Pinpoint the cell where the given text exists, returning its [X, Y] midpoint coordinate. 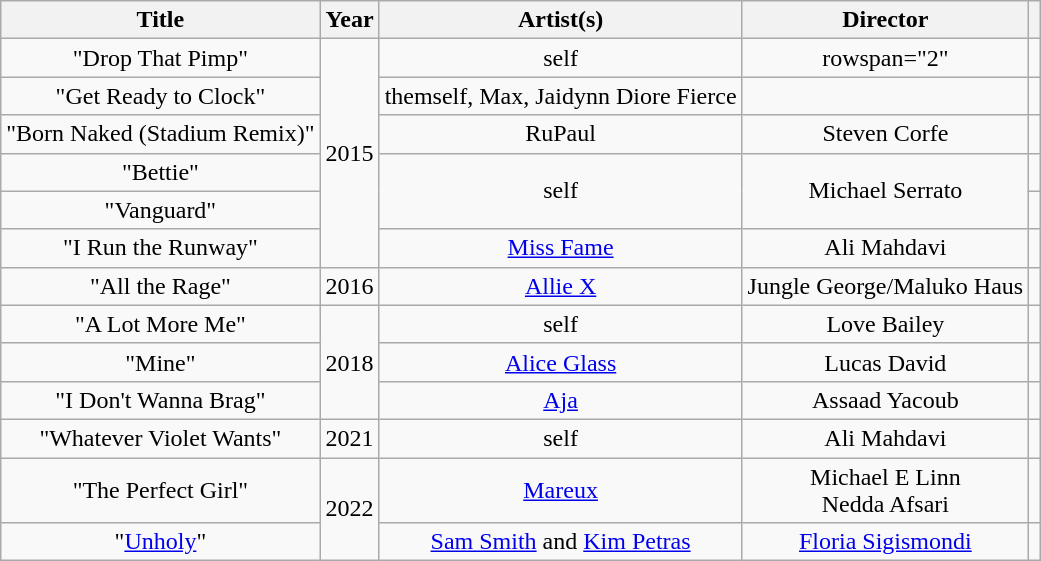
2021 [350, 438]
2022 [350, 510]
Love Bailey [886, 324]
"All the Rage" [160, 286]
"Mine" [160, 362]
Title [160, 20]
"Bettie" [160, 172]
Mareux [560, 490]
Michael E LinnNedda Afsari [886, 490]
Michael Serrato [886, 191]
"Born Naked (Stadium Remix)" [160, 134]
"Unholy" [160, 542]
Floria Sigismondi [886, 542]
Jungle George/Maluko Haus [886, 286]
2016 [350, 286]
2018 [350, 362]
RuPaul [560, 134]
Aja [560, 400]
"Vanguard" [160, 210]
"A Lot More Me" [160, 324]
Lucas David [886, 362]
"Whatever Violet Wants" [160, 438]
"Get Ready to Clock" [160, 96]
Assaad Yacoub [886, 400]
"The Perfect Girl" [160, 490]
"I Run the Runway" [160, 248]
Sam Smith and Kim Petras [560, 542]
Alice Glass [560, 362]
Year [350, 20]
"I Don't Wanna Brag" [160, 400]
"Drop That Pimp" [160, 58]
2015 [350, 153]
rowspan="2" [886, 58]
Miss Fame [560, 248]
Steven Corfe [886, 134]
Allie X [560, 286]
Artist(s) [560, 20]
themself, Max, Jaidynn Diore Fierce [560, 96]
Director [886, 20]
